Identify which cell holds the provided text, then report its [x, y] central coordinate. 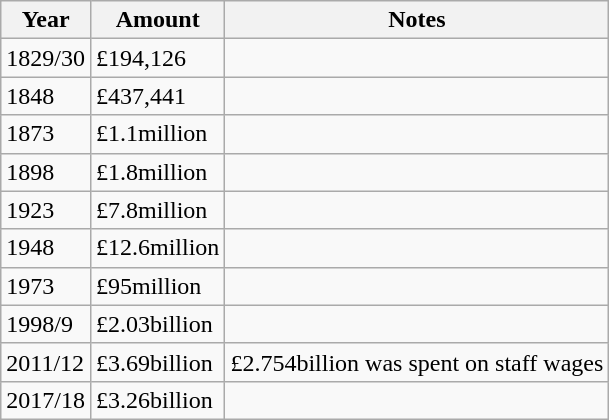
£2.03billion [157, 324]
£95million [157, 286]
1948 [46, 248]
2011/12 [46, 362]
£3.69billion [157, 362]
1873 [46, 134]
£1.8million [157, 172]
£1.1million [157, 134]
Amount [157, 20]
1829/30 [46, 58]
Notes [417, 20]
£2.754billion was spent on staff wages [417, 362]
1998/9 [46, 324]
£7.8million [157, 210]
1973 [46, 286]
£3.26billion [157, 400]
1923 [46, 210]
2017/18 [46, 400]
1898 [46, 172]
Year [46, 20]
£437,441 [157, 96]
£12.6million [157, 248]
1848 [46, 96]
£194,126 [157, 58]
